Scan for the cell matching the given text and deliver its [X, Y] coordinate at center. 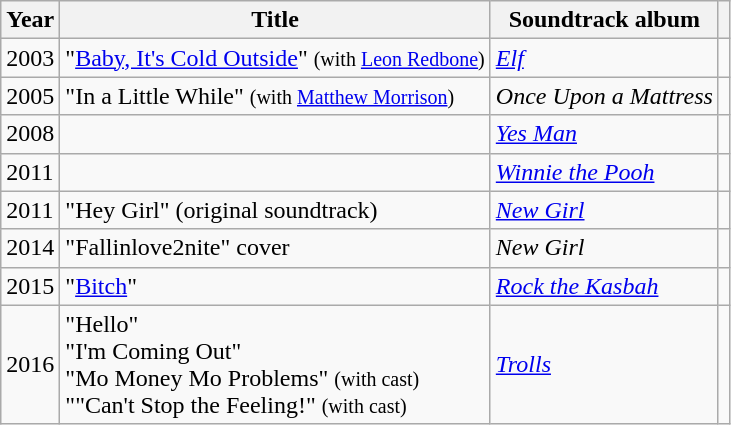
Winnie the Pooh [604, 172]
Rock the Kasbah [604, 286]
2016 [30, 364]
"In a Little While" (with Matthew Morrison) [275, 96]
Elf [604, 58]
"Hey Girl" (original soundtrack) [275, 210]
Title [275, 20]
Year [30, 20]
Once Upon a Mattress [604, 96]
Yes Man [604, 134]
2008 [30, 134]
Trolls [604, 364]
"Bitch" [275, 286]
"Fallinlove2nite" cover [275, 248]
"Hello""I'm Coming Out""Mo Money Mo Problems" (with cast)""Can't Stop the Feeling!" (with cast) [275, 364]
2005 [30, 96]
Soundtrack album [604, 20]
2014 [30, 248]
2015 [30, 286]
2003 [30, 58]
"Baby, It's Cold Outside" (with Leon Redbone) [275, 58]
